Return (x, y) of the center of cell containing provided text 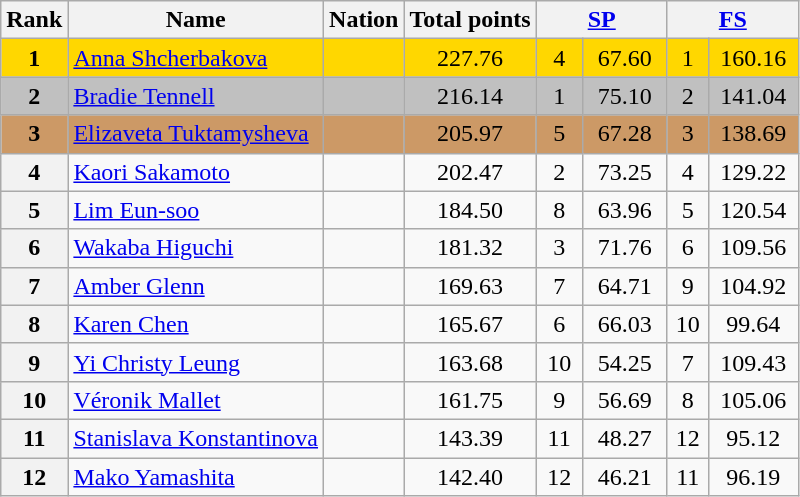
169.63 (470, 286)
FS (732, 20)
184.50 (470, 210)
Lim Eun-soo (196, 210)
SP (602, 20)
Karen Chen (196, 324)
181.32 (470, 248)
67.28 (624, 134)
Yi Christy Leung (196, 362)
104.92 (753, 286)
163.68 (470, 362)
205.97 (470, 134)
141.04 (753, 96)
Véronik Mallet (196, 400)
64.71 (624, 286)
Kaori Sakamoto (196, 172)
63.96 (624, 210)
46.21 (624, 477)
Rank (34, 20)
99.64 (753, 324)
Anna Shcherbakova (196, 58)
Wakaba Higuchi (196, 248)
138.69 (753, 134)
71.76 (624, 248)
54.25 (624, 362)
165.67 (470, 324)
67.60 (624, 58)
Total points (470, 20)
Mako Yamashita (196, 477)
143.39 (470, 438)
142.40 (470, 477)
66.03 (624, 324)
109.56 (753, 248)
202.47 (470, 172)
Nation (364, 20)
161.75 (470, 400)
109.43 (753, 362)
Bradie Tennell (196, 96)
Name (196, 20)
56.69 (624, 400)
Elizaveta Tuktamysheva (196, 134)
96.19 (753, 477)
160.16 (753, 58)
216.14 (470, 96)
120.54 (753, 210)
105.06 (753, 400)
129.22 (753, 172)
Amber Glenn (196, 286)
95.12 (753, 438)
Stanislava Konstantinova (196, 438)
227.76 (470, 58)
48.27 (624, 438)
73.25 (624, 172)
75.10 (624, 96)
